Output the (x, y) coordinate of the center of the cell containing the given text.  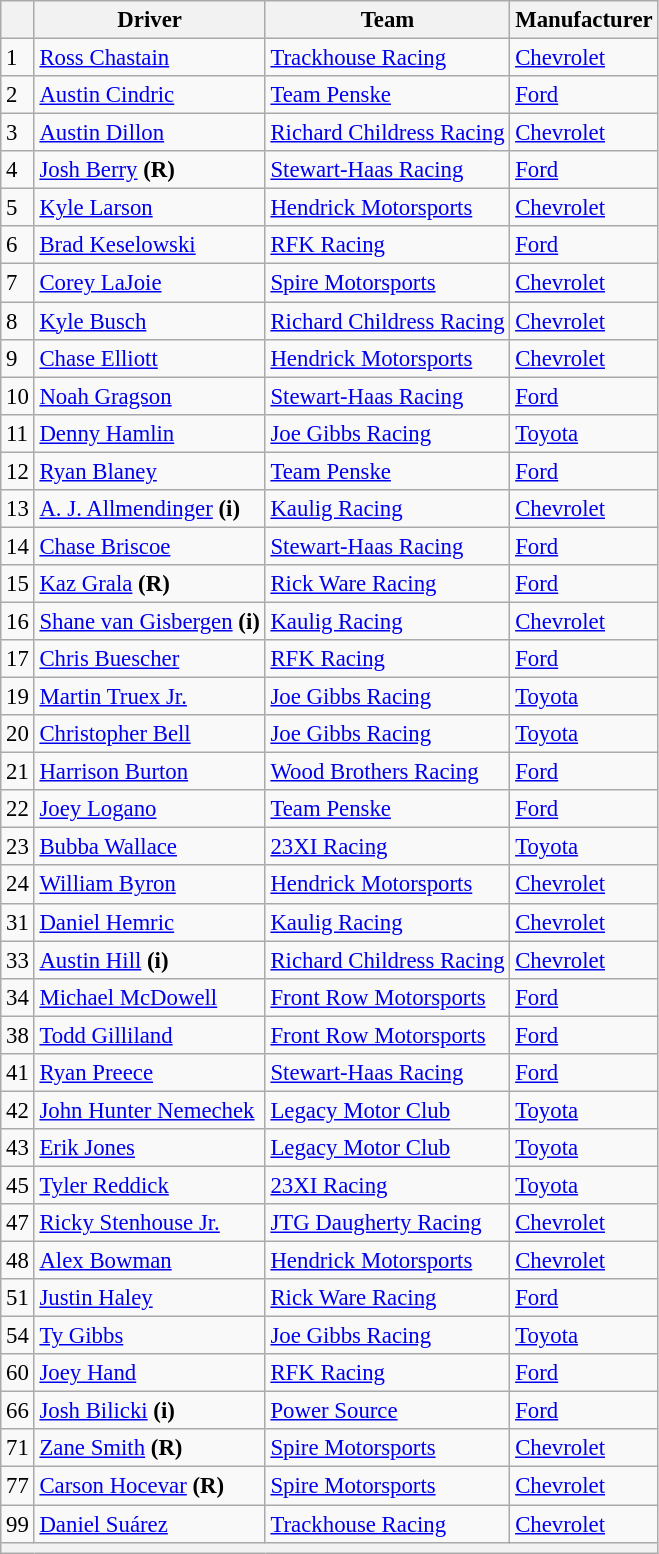
Denny Hamlin (150, 433)
John Hunter Nemechek (150, 1110)
48 (18, 1261)
Kyle Busch (150, 321)
Justin Haley (150, 1298)
Manufacturer (584, 20)
Kaz Grala (R) (150, 584)
34 (18, 997)
Josh Berry (R) (150, 170)
9 (18, 358)
Chris Buescher (150, 659)
Harrison Burton (150, 772)
51 (18, 1298)
60 (18, 1373)
Carson Hocevar (R) (150, 1486)
8 (18, 321)
13 (18, 509)
77 (18, 1486)
Austin Hill (i) (150, 960)
20 (18, 734)
7 (18, 283)
Brad Keselowski (150, 245)
Shane van Gisbergen (i) (150, 621)
71 (18, 1449)
Ryan Blaney (150, 471)
Daniel Hemric (150, 922)
Alex Bowman (150, 1261)
31 (18, 922)
22 (18, 809)
JTG Daugherty Racing (388, 1223)
43 (18, 1148)
Josh Bilicki (i) (150, 1411)
Michael McDowell (150, 997)
Ryan Preece (150, 1073)
12 (18, 471)
21 (18, 772)
Kyle Larson (150, 208)
Austin Dillon (150, 133)
Todd Gilliland (150, 1035)
Daniel Suárez (150, 1524)
16 (18, 621)
38 (18, 1035)
41 (18, 1073)
99 (18, 1524)
15 (18, 584)
Corey LaJoie (150, 283)
54 (18, 1336)
45 (18, 1185)
Chase Elliott (150, 358)
Bubba Wallace (150, 847)
10 (18, 396)
14 (18, 546)
Wood Brothers Racing (388, 772)
Chase Briscoe (150, 546)
Power Source (388, 1411)
5 (18, 208)
Ty Gibbs (150, 1336)
Martin Truex Jr. (150, 697)
Driver (150, 20)
Austin Cindric (150, 95)
66 (18, 1411)
Joey Hand (150, 1373)
Zane Smith (R) (150, 1449)
11 (18, 433)
Joey Logano (150, 809)
19 (18, 697)
23 (18, 847)
4 (18, 170)
Erik Jones (150, 1148)
47 (18, 1223)
17 (18, 659)
Team (388, 20)
Tyler Reddick (150, 1185)
A. J. Allmendinger (i) (150, 509)
Christopher Bell (150, 734)
3 (18, 133)
Noah Gragson (150, 396)
William Byron (150, 885)
24 (18, 885)
1 (18, 58)
33 (18, 960)
42 (18, 1110)
2 (18, 95)
6 (18, 245)
Ricky Stenhouse Jr. (150, 1223)
Ross Chastain (150, 58)
